For the text-containing cell, return its midpoint in (x, y) coordinate format. 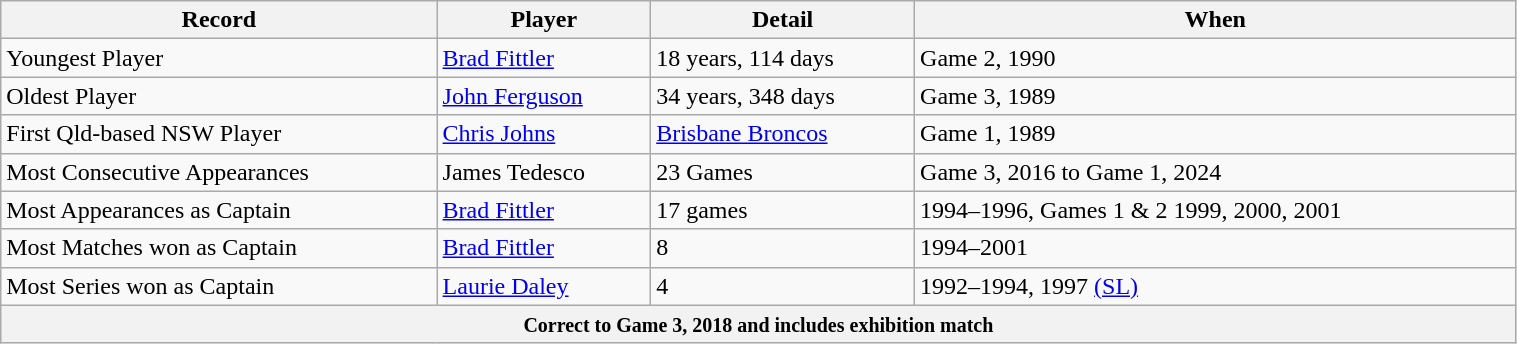
17 games (783, 210)
18 years, 114 days (783, 58)
Correct to Game 3, 2018 and includes exhibition match (758, 324)
1994–1996, Games 1 & 2 1999, 2000, 2001 (1216, 210)
First Qld-based NSW Player (219, 134)
Record (219, 20)
Game 3, 2016 to Game 1, 2024 (1216, 172)
Detail (783, 20)
Player (544, 20)
Most Matches won as Captain (219, 248)
James Tedesco (544, 172)
Game 3, 1989 (1216, 96)
Most Consecutive Appearances (219, 172)
1992–1994, 1997 (SL) (1216, 286)
4 (783, 286)
23 Games (783, 172)
Most Appearances as Captain (219, 210)
Chris Johns (544, 134)
34 years, 348 days (783, 96)
Laurie Daley (544, 286)
When (1216, 20)
Oldest Player (219, 96)
Youngest Player (219, 58)
8 (783, 248)
John Ferguson (544, 96)
Most Series won as Captain (219, 286)
1994–2001 (1216, 248)
Game 1, 1989 (1216, 134)
Brisbane Broncos (783, 134)
Game 2, 1990 (1216, 58)
